Extract the (x, y) coordinate from the center of the cell holding the provided text.  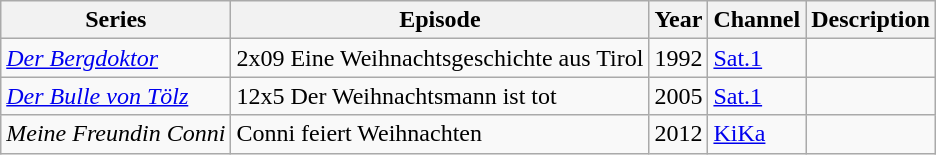
Series (116, 20)
2x09 Eine Weihnachtsgeschichte aus Tirol (440, 58)
Channel (757, 20)
Conni feiert Weihnachten (440, 134)
Year (678, 20)
2005 (678, 96)
Description (871, 20)
Der Bergdoktor (116, 58)
2012 (678, 134)
Episode (440, 20)
1992 (678, 58)
Der Bulle von Tölz (116, 96)
Meine Freundin Conni (116, 134)
KiKa (757, 134)
12x5 Der Weihnachtsmann ist tot (440, 96)
